Return the [x, y] coordinate for the center point of the cell that contains the specified text.  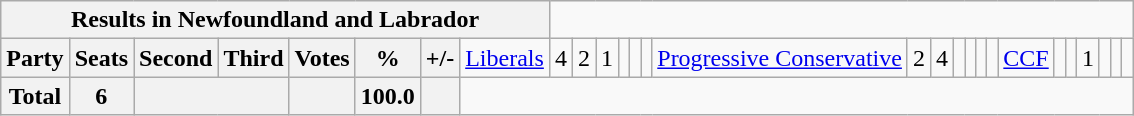
CCF [1026, 58]
Votes [322, 58]
Seats [101, 58]
Third [254, 58]
100.0 [388, 96]
6 [101, 96]
Second [176, 58]
% [388, 58]
Results in Newfoundland and Labrador [276, 20]
Liberals [505, 58]
Party [35, 58]
+/- [440, 58]
Progressive Conservative [780, 58]
Total [35, 96]
